Locate the cell with the specified text and output its (X, Y) center coordinate. 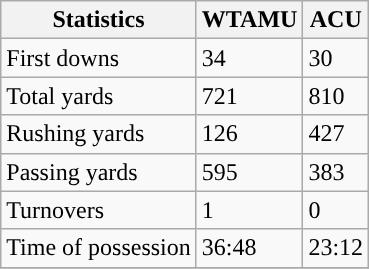
595 (250, 172)
721 (250, 96)
1 (250, 210)
Rushing yards (99, 134)
WTAMU (250, 20)
ACU (336, 20)
Turnovers (99, 210)
23:12 (336, 248)
Statistics (99, 20)
383 (336, 172)
Time of possession (99, 248)
810 (336, 96)
Passing yards (99, 172)
126 (250, 134)
First downs (99, 58)
36:48 (250, 248)
34 (250, 58)
Total yards (99, 96)
0 (336, 210)
30 (336, 58)
427 (336, 134)
